Return the (X, Y) coordinate for the center point of the cell that contains the specified text.  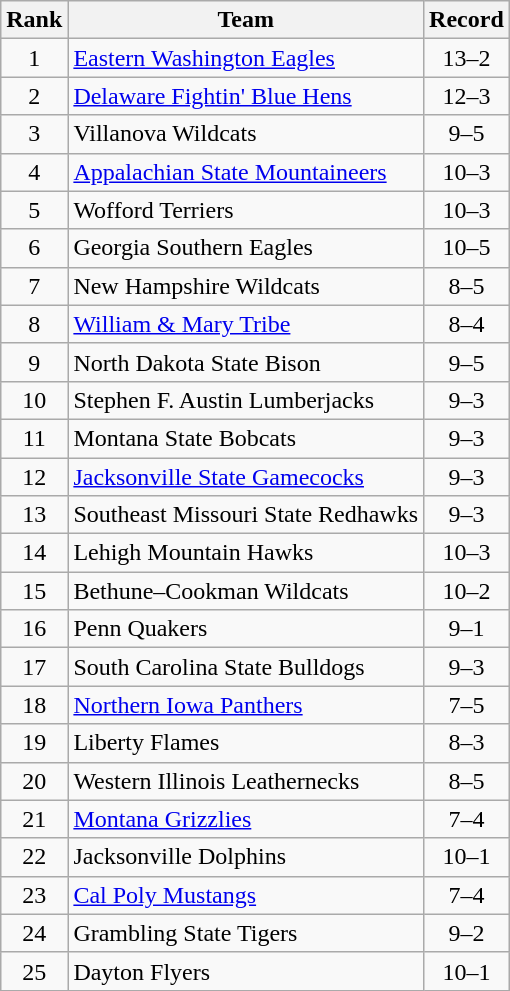
Delaware Fightin' Blue Hens (246, 96)
Jacksonville State Gamecocks (246, 477)
19 (34, 743)
13 (34, 515)
5 (34, 210)
Team (246, 20)
Northern Iowa Panthers (246, 705)
Western Illinois Leathernecks (246, 781)
Lehigh Mountain Hawks (246, 553)
6 (34, 248)
William & Mary Tribe (246, 324)
7 (34, 286)
Stephen F. Austin Lumberjacks (246, 400)
Wofford Terriers (246, 210)
Record (467, 20)
Penn Quakers (246, 629)
22 (34, 857)
3 (34, 134)
Dayton Flyers (246, 971)
2 (34, 96)
24 (34, 933)
10–2 (467, 591)
14 (34, 553)
12–3 (467, 96)
10–5 (467, 248)
Grambling State Tigers (246, 933)
4 (34, 172)
8–4 (467, 324)
18 (34, 705)
25 (34, 971)
13–2 (467, 58)
Eastern Washington Eagles (246, 58)
12 (34, 477)
Southeast Missouri State Redhawks (246, 515)
9–2 (467, 933)
New Hampshire Wildcats (246, 286)
Rank (34, 20)
Montana Grizzlies (246, 819)
1 (34, 58)
7–5 (467, 705)
17 (34, 667)
Cal Poly Mustangs (246, 895)
Montana State Bobcats (246, 438)
9–1 (467, 629)
North Dakota State Bison (246, 362)
8–3 (467, 743)
Villanova Wildcats (246, 134)
21 (34, 819)
9 (34, 362)
Jacksonville Dolphins (246, 857)
Bethune–Cookman Wildcats (246, 591)
20 (34, 781)
15 (34, 591)
10 (34, 400)
16 (34, 629)
Georgia Southern Eagles (246, 248)
23 (34, 895)
11 (34, 438)
8 (34, 324)
South Carolina State Bulldogs (246, 667)
Liberty Flames (246, 743)
Appalachian State Mountaineers (246, 172)
